Output the (x, y) coordinate of the center of the cell containing the given text.  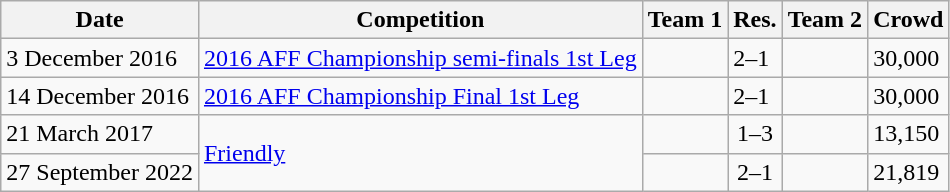
21,819 (908, 172)
Date (100, 20)
27 September 2022 (100, 172)
1–3 (755, 134)
21 March 2017 (100, 134)
Friendly (420, 153)
2016 AFF Championship Final 1st Leg (420, 96)
Team 2 (825, 20)
3 December 2016 (100, 58)
Competition (420, 20)
14 December 2016 (100, 96)
2016 AFF Championship semi-finals 1st Leg (420, 58)
Crowd (908, 20)
Team 1 (685, 20)
Res. (755, 20)
13,150 (908, 134)
